Return the [x, y] coordinate for the center point of the cell that contains the specified text.  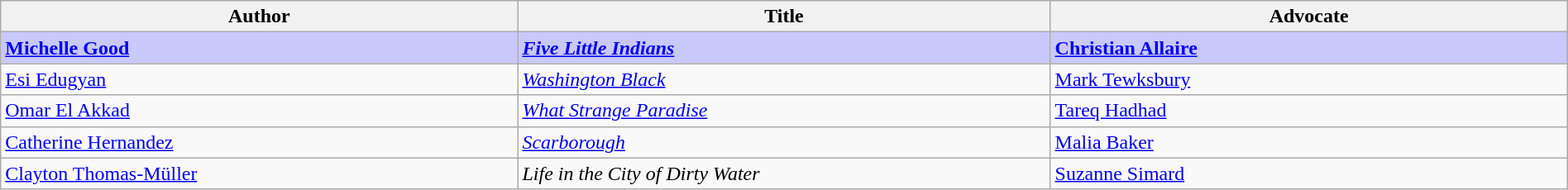
What Strange Paradise [784, 111]
Clayton Thomas-Müller [260, 173]
Author [260, 17]
Advocate [1308, 17]
Esi Edugyan [260, 79]
Christian Allaire [1308, 48]
Title [784, 17]
Catherine Hernandez [260, 142]
Malia Baker [1308, 142]
Five Little Indians [784, 48]
Suzanne Simard [1308, 173]
Tareq Hadhad [1308, 111]
Mark Tewksbury [1308, 79]
Washington Black [784, 79]
Scarborough [784, 142]
Michelle Good [260, 48]
Omar El Akkad [260, 111]
Life in the City of Dirty Water [784, 173]
